Identify which cell holds the provided text, then report its (X, Y) central coordinate. 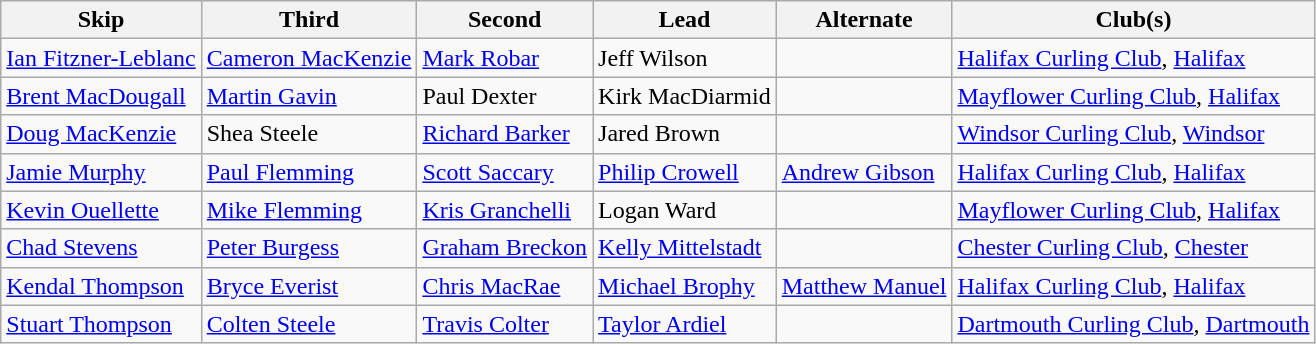
Graham Breckon (505, 248)
Bryce Everist (309, 286)
Kris Granchelli (505, 210)
Mark Robar (505, 58)
Paul Dexter (505, 96)
Richard Barker (505, 134)
Andrew Gibson (864, 172)
Alternate (864, 20)
Kelly Mittelstadt (685, 248)
Colten Steele (309, 324)
Martin Gavin (309, 96)
Michael Brophy (685, 286)
Jeff Wilson (685, 58)
Lead (685, 20)
Paul Flemming (309, 172)
Doug MacKenzie (101, 134)
Philip Crowell (685, 172)
Logan Ward (685, 210)
Mike Flemming (309, 210)
Jamie Murphy (101, 172)
Dartmouth Curling Club, Dartmouth (1134, 324)
Ian Fitzner-Leblanc (101, 58)
Scott Saccary (505, 172)
Brent MacDougall (101, 96)
Matthew Manuel (864, 286)
Third (309, 20)
Cameron MacKenzie (309, 58)
Second (505, 20)
Taylor Ardiel (685, 324)
Peter Burgess (309, 248)
Chester Curling Club, Chester (1134, 248)
Kevin Ouellette (101, 210)
Travis Colter (505, 324)
Kirk MacDiarmid (685, 96)
Windsor Curling Club, Windsor (1134, 134)
Skip (101, 20)
Club(s) (1134, 20)
Jared Brown (685, 134)
Shea Steele (309, 134)
Stuart Thompson (101, 324)
Chad Stevens (101, 248)
Kendal Thompson (101, 286)
Chris MacRae (505, 286)
